Extract the (x, y) coordinate from the center of the cell holding the provided text.  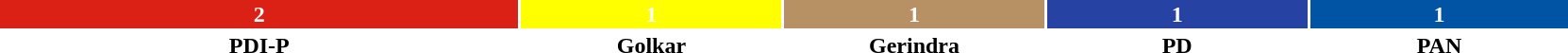
2 (259, 14)
